Detect which cell encompasses the target text, then output its (x, y) center coordinate. 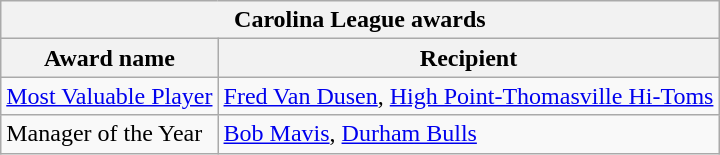
Carolina League awards (360, 20)
Most Valuable Player (110, 96)
Bob Mavis, Durham Bulls (468, 134)
Recipient (468, 58)
Manager of the Year (110, 134)
Award name (110, 58)
Fred Van Dusen, High Point-Thomasville Hi-Toms (468, 96)
